From the cell containing the given text, extract its center point as [x, y] coordinate. 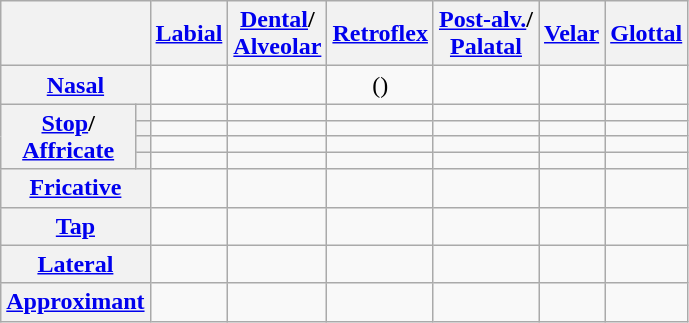
Glottal [646, 34]
Lateral [76, 264]
Approximant [76, 302]
Retroflex [380, 34]
Tap [76, 226]
Nasal [76, 85]
Fricative [76, 188]
Velar [572, 34]
() [380, 85]
Dental/Alveolar [278, 34]
Post-alv./Palatal [486, 34]
Labial [189, 34]
Stop/Affricate [68, 136]
